Find where the given text appears and provide that cell's center as [X, Y] coordinate. 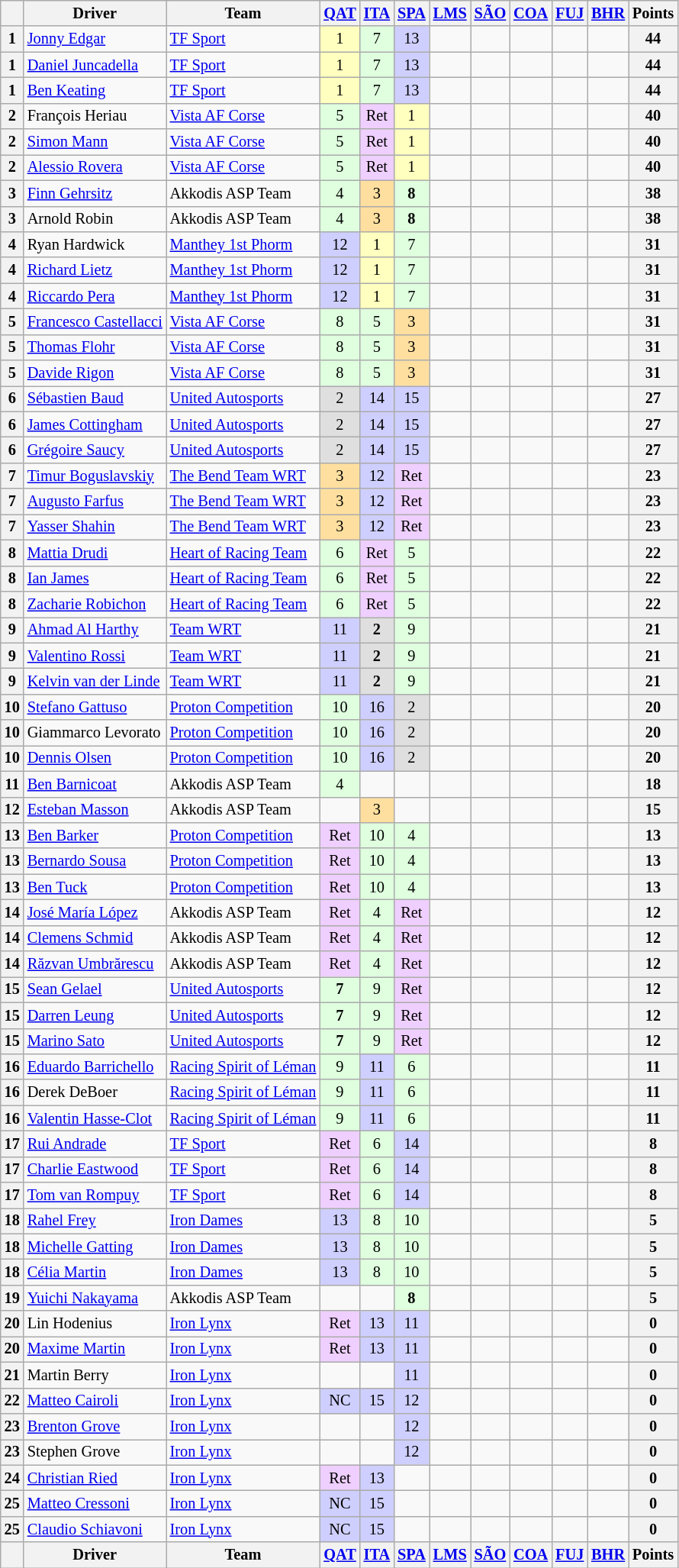
Charlie Eastwood [95, 1170]
Dennis Olsen [95, 758]
Kelvin van der Linde [95, 681]
Yuichi Nakayama [95, 1298]
Marino Sato [95, 1041]
Timur Boguslavskiy [95, 476]
Ben Keating [95, 90]
Ryan Hardwick [95, 244]
Grégoire Saucy [95, 450]
Giammarco Levorato [95, 733]
Yasser Shahin [95, 527]
Matteo Cairoli [95, 1401]
Bernardo Sousa [95, 861]
Valentin Hasse-Clot [95, 1118]
Christian Ried [95, 1478]
Daniel Juncadella [95, 65]
Ben Tuck [95, 887]
24 [12, 1478]
Jonny Edgar [95, 39]
Răzvan Umbrărescu [95, 964]
Mattia Drudi [95, 553]
Tom van Rompuy [95, 1195]
Alessio Rovera [95, 167]
Rui Andrade [95, 1144]
Eduardo Barrichello [95, 1066]
Stefano Gattuso [95, 707]
Davide Rigon [95, 373]
Ian James [95, 579]
19 [12, 1298]
James Cottingham [95, 424]
Darren Leung [95, 1015]
Augusto Farfus [95, 502]
Richard Lietz [95, 270]
Ben Barker [95, 835]
Claudio Schiavoni [95, 1529]
Matteo Cressoni [95, 1503]
Arnold Robin [95, 219]
Sean Gelael [95, 989]
Martin Berry [95, 1375]
Ahmad Al Harthy [95, 630]
Brenton Grove [95, 1426]
Lin Hodenius [95, 1324]
Ben Barnicoat [95, 784]
Riccardo Pera [95, 296]
Célia Martin [95, 1273]
Stephen Grove [95, 1452]
Michelle Gatting [95, 1247]
Simon Mann [95, 142]
Valentino Rossi [95, 656]
Finn Gehrsitz [95, 193]
Sébastien Baud [95, 398]
Zacharie Robichon [95, 604]
Thomas Flohr [95, 347]
Clemens Schmid [95, 938]
Esteban Masson [95, 810]
Francesco Castellacci [95, 321]
Derek DeBoer [95, 1092]
François Heriau [95, 116]
José María López [95, 912]
Maxime Martin [95, 1349]
Rahel Frey [95, 1221]
